Detect which cell encompasses the target text, then output its [x, y] center coordinate. 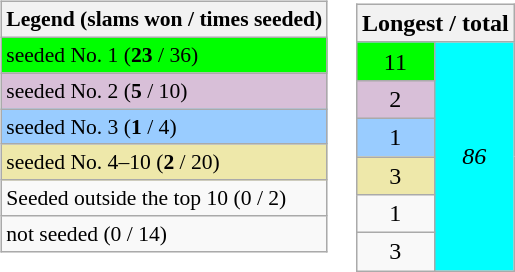
Seeded outside the top 10 (0 / 2) [164, 198]
seeded No. 2 (5 / 10) [164, 91]
seeded No. 4–10 (2 / 20) [164, 162]
not seeded (0 / 14) [164, 234]
Longest / total [435, 23]
86 [474, 156]
seeded No. 3 (1 / 4) [164, 127]
11 [395, 61]
Legend (slams won / times seeded) [164, 20]
2 [395, 99]
seeded No. 1 (23 / 36) [164, 55]
